Extract the (X, Y) coordinate from the center of the cell holding the provided text.  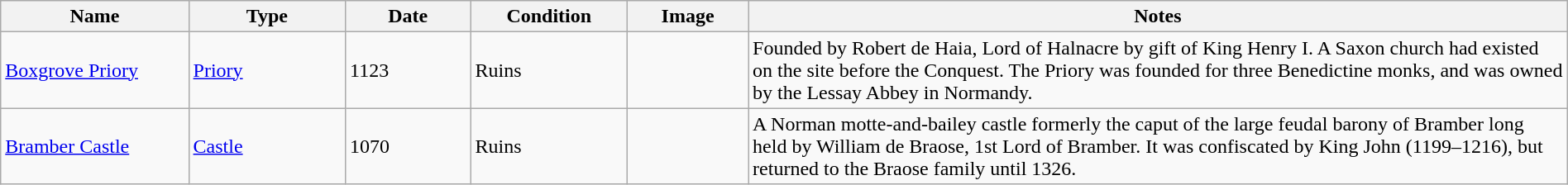
1123 (409, 70)
Date (409, 17)
Image (688, 17)
Castle (266, 146)
Notes (1158, 17)
Priory (266, 70)
Condition (549, 17)
Boxgrove Priory (94, 70)
Type (266, 17)
Bramber Castle (94, 146)
1070 (409, 146)
Name (94, 17)
